Detect which cell encompasses the target text, then output its [x, y] center coordinate. 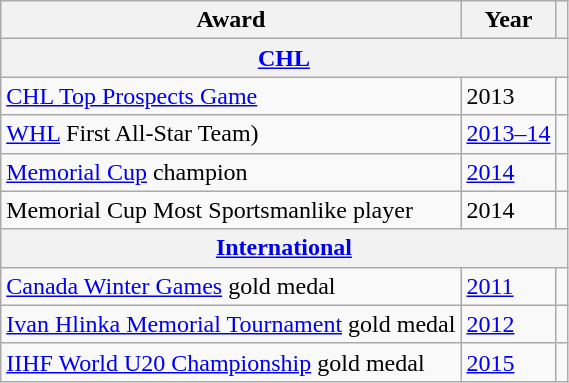
IIHF World U20 Championship gold medal [231, 362]
2015 [508, 362]
CHL [284, 58]
Award [231, 20]
CHL Top Prospects Game [231, 96]
2011 [508, 286]
2013 [508, 96]
2013–14 [508, 134]
WHL First All-Star Team) [231, 134]
International [284, 248]
Memorial Cup champion [231, 172]
Year [508, 20]
Canada Winter Games gold medal [231, 286]
Ivan Hlinka Memorial Tournament gold medal [231, 324]
2012 [508, 324]
Memorial Cup Most Sportsmanlike player [231, 210]
